Return [x, y] of the center of cell containing provided text 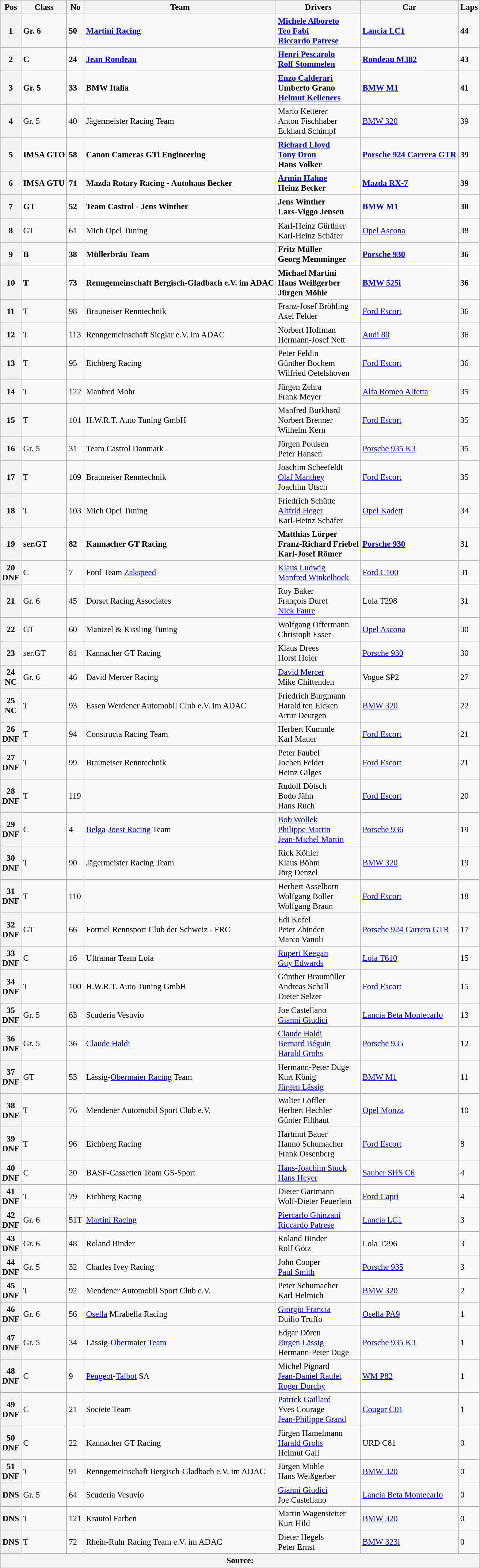
110 [75, 896]
Ultramar Team Lola [180, 958]
Hans-Joachim Stuck Hans Heyer [319, 1173]
73 [75, 283]
39DNF [11, 1144]
Krautol Farben [180, 1518]
Manfred Mohr [180, 391]
51DNF [11, 1472]
Hartmut Bauer Hanno Schumacher Frank Ossenberg [319, 1144]
Bob Wollek Philippe Martin Jean-Michel Martin [319, 829]
BASF-Cassetten Team GS-Sport [180, 1173]
109 [75, 477]
Müllerbräu Team [180, 254]
41 [469, 88]
Wolfgang Offermann Christoph Esser [319, 630]
38DNF [11, 1111]
29DNF [11, 829]
Osella PA9 [409, 1314]
Societe Team [180, 1410]
49DNF [11, 1410]
Porsche 936 [409, 829]
Gianni Giudici Joe Castellano [319, 1495]
44 [469, 31]
Ford C100 [409, 573]
23 [11, 654]
Lola T296 [409, 1243]
41DNF [11, 1196]
Roy Baker François Duret Nick Faure [319, 601]
Roland Binder [180, 1243]
Car [409, 7]
Ford Capri [409, 1196]
82 [75, 544]
20DNF [11, 573]
Ford Team Zakspeed [180, 573]
Opel Monza [409, 1111]
Laps [469, 7]
Enzo Calderari Umberto Grano Helmut Kelleners [319, 88]
Martin Wagenstetter Kurt Hild [319, 1518]
Peugeot-Talbot SA [180, 1376]
BMW 323i [409, 1542]
Manfred Burkhard Norbert Brenner Wilhelm Kern [319, 420]
Class [44, 7]
Constructa Racing Team [180, 734]
93 [75, 705]
Mazda RX-7 [409, 183]
Canon Cameras GTi Engineering [180, 155]
Lola T610 [409, 958]
32DNF [11, 930]
Charles Ivey Racing [180, 1267]
Lässig-Obermaier Racing Team [180, 1077]
Jürgen Möhle Hans Weißgerber [319, 1472]
Formel Rennsport Club der Schweiz - FRC [180, 930]
Günther Braumüller Andreas Schall Dieter Selzer [319, 987]
92 [75, 1290]
Drivers [319, 7]
103 [75, 511]
Dieter Gartmann Wolf-Dieter Feuerlein [319, 1196]
Rhein-Ruhr Racing Team e.V. im ADAC [180, 1542]
Osella Mirabella Racing [180, 1314]
91 [75, 1472]
Source: [240, 1561]
31DNF [11, 896]
Team Castrol - Jens Winther [180, 207]
26DNF [11, 734]
Friedrich Schütte Altfrid Heger Karl-Heinz Schäfer [319, 511]
30DNF [11, 863]
Pos [11, 7]
119 [75, 796]
Mazda Rotary Racing - Autohaus Becker [180, 183]
Belga-Joest Racing Team [180, 829]
32 [75, 1267]
Michael Martini Hans Weißgerber Jürgen Möhle [319, 283]
6 [11, 183]
BMW 525i [409, 283]
BMW Italia [180, 88]
Team [180, 7]
Peter Feldin Günther Bochem Wilfried Oetelshoven [319, 363]
43 [469, 59]
14 [11, 391]
No [75, 7]
27DNF [11, 762]
95 [75, 363]
John Cooper Paul Smith [319, 1267]
Peter Schumacher Karl Helmich [319, 1290]
Alfa Romeo Alfetta [409, 391]
Rick Köhler Klaus Böhm Jörg Denzel [319, 863]
IMSA GTU [44, 183]
122 [75, 391]
72 [75, 1542]
Jürgen Hamelmann Harald Grohs Helmut Gall [319, 1443]
Hermann-Peter Duge Kurt König Jürgen Lässig [319, 1077]
Cougar C01 [409, 1410]
Audi 80 [409, 334]
53 [75, 1077]
96 [75, 1144]
IMSA GTO [44, 155]
Lässig-Obermaier Team [180, 1343]
40 [75, 121]
Claude Haldi [180, 1044]
33DNF [11, 958]
36DNF [11, 1044]
51T [75, 1220]
URD C81 [409, 1443]
61 [75, 231]
45DNF [11, 1290]
94 [75, 734]
Jürgen Zehra Frank Meyer [319, 391]
Joe Castellano Gianni Giudici [319, 1015]
81 [75, 654]
Fritz Müller Georg Memminger [319, 254]
60 [75, 630]
Team Castrol Danmark [180, 448]
76 [75, 1111]
34DNF [11, 987]
46DNF [11, 1314]
Vogue SP2 [409, 677]
50 [75, 31]
101 [75, 420]
71 [75, 183]
56 [75, 1314]
Rupert Keegan Guy Edwards [319, 958]
Mantzel & Kissling Tuning [180, 630]
Peter Faubel Jochen Felder Heinz Gilges [319, 762]
Franz-Josef Bröhling Axel Felder [319, 311]
90 [75, 863]
45 [75, 601]
Roland Binder Rolf Götz [319, 1243]
40DNF [11, 1173]
66 [75, 930]
42DNF [11, 1220]
Walter Löffler Herbert Hechler Günter Filthaut [319, 1111]
48DNF [11, 1376]
David Mercer Mike Chittenden [319, 677]
46 [75, 677]
Dorset Racing Associates [180, 601]
Klaus Drees Horst Hoier [319, 654]
47DNF [11, 1343]
Claude Haldi Bernard Béguin Harald Grohs [319, 1044]
Henri Pescarolo Rolf Stommelen [319, 59]
Armin Hahne Heinz Becker [319, 183]
5 [11, 155]
50DNF [11, 1443]
Giorgio Francia Duilio Truffo [319, 1314]
35DNF [11, 1015]
Friedrich Burgmann Harald ten Eicken Artur Deutgen [319, 705]
Norbert Hoffman Hermann-Josef Nett [319, 334]
Rudolf Dötsch Bodo Jähn Hans Ruch [319, 796]
Lola T298 [409, 601]
Piercarlo Ghinzani Riccardo Patrese [319, 1220]
Mario Ketterer Anton Fischhaber Eckhard Schimpf [319, 121]
Jean Rondeau [180, 59]
Karl-Heinz Gürthler Karl-Heinz Schäfer [319, 231]
Dieter Hegels Peter Ernst [319, 1542]
113 [75, 334]
Richard Lloyd Tony Dron Hans Volker [319, 155]
24NC [11, 677]
100 [75, 987]
Patrick Gaillard Yves Courage Jean-Philippe Grand [319, 1410]
B [44, 254]
Edgar Dören Jürgen Lässig Hermann-Peter Duge [319, 1343]
Joachim Scheefeldt Olaf Manthey Joachim Utsch [319, 477]
52 [75, 207]
WM P82 [409, 1376]
Michele Alboreto Teo Fabi Riccardo Patrese [319, 31]
Edi Kofel Peter Zbinden Marco Vanoli [319, 930]
79 [75, 1196]
121 [75, 1518]
Renngemeinschaft Sieglar e.V. im ADAC [180, 334]
24 [75, 59]
99 [75, 762]
Essen Werdener Automobil Club e.V. im ADAC [180, 705]
Michel Pignard Jean-Daniel Raulet Roger Dorchy [319, 1376]
28DNF [11, 796]
Sauber SHS C6 [409, 1173]
64 [75, 1495]
Jörgen Poulsen Peter Hansen [319, 448]
63 [75, 1015]
48 [75, 1243]
44DNF [11, 1267]
Jens Winther Lars-Viggo Jensen [319, 207]
Rondeau M382 [409, 59]
58 [75, 155]
Herbert Kummle Karl Mauer [319, 734]
98 [75, 311]
25NC [11, 705]
David Mercer Racing [180, 677]
Matthias Lörper Franz-Richard Friebel Karl-Josef Römer [319, 544]
27 [469, 677]
43DNF [11, 1243]
33 [75, 88]
37DNF [11, 1077]
Opel Kadett [409, 511]
Klaus Ludwig Manfred Winkelhock [319, 573]
Herbert Asselborn Wolfgang Boller Wolfgang Braun [319, 896]
